Scan for the cell matching the given text and deliver its [X, Y] coordinate at center. 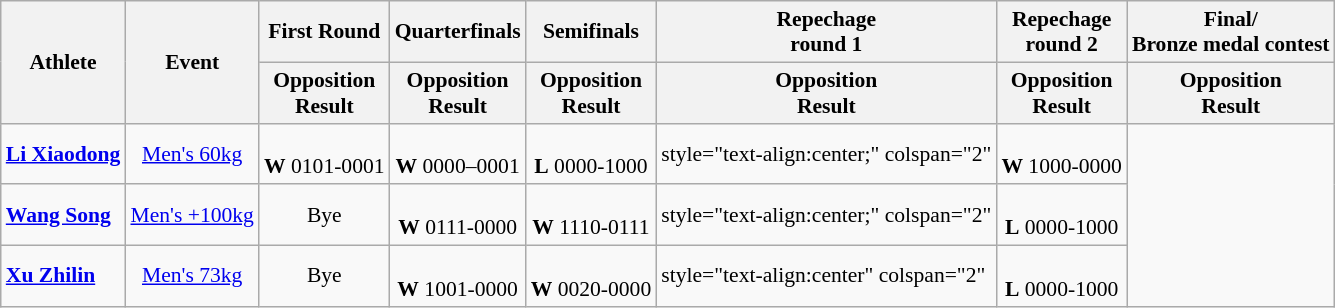
Repechage round 1 [826, 32]
Men's 60kg [192, 154]
Li Xiaodong [64, 154]
W 1001-0000 [458, 276]
Men's 73kg [192, 276]
W 1110-0111 [592, 216]
style="text-align:center" colspan="2" [826, 276]
Men's +100kg [192, 216]
Event [192, 62]
First Round [324, 32]
Quarterfinals [458, 32]
Wang Song [64, 216]
Semifinals [592, 32]
Xu Zhilin [64, 276]
W 0101-0001 [324, 154]
W 0000–0001 [458, 154]
W 1000-0000 [1062, 154]
W 0020-0000 [592, 276]
Final/Bronze medal contest [1231, 32]
Athlete [64, 62]
W 0111-0000 [458, 216]
Repechage round 2 [1062, 32]
